Detect which cell encompasses the target text, then output its [x, y] center coordinate. 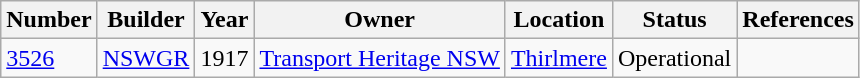
3526 [49, 58]
Operational [674, 58]
NSWGR [146, 58]
Location [558, 20]
Number [49, 20]
Thirlmere [558, 58]
Status [674, 20]
Year [224, 20]
1917 [224, 58]
Builder [146, 20]
References [798, 20]
Owner [380, 20]
Transport Heritage NSW [380, 58]
